Output the [x, y] coordinate of the center of the cell containing the given text.  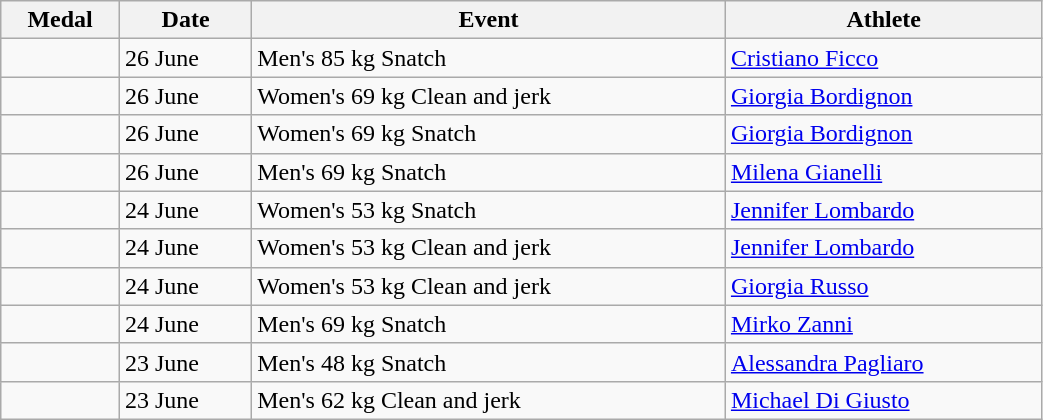
Men's 48 kg Snatch [489, 362]
Milena Gianelli [884, 172]
Men's 85 kg Snatch [489, 58]
Men's 62 kg Clean and jerk [489, 400]
Michael Di Giusto [884, 400]
Event [489, 20]
Athlete [884, 20]
Mirko Zanni [884, 324]
Alessandra Pagliaro [884, 362]
Medal [60, 20]
Women's 69 kg Clean and jerk [489, 96]
Cristiano Ficco [884, 58]
Giorgia Russo [884, 286]
Date [185, 20]
Women's 69 kg Snatch [489, 134]
Women's 53 kg Snatch [489, 210]
